Scan for the cell matching the given text and deliver its [x, y] coordinate at center. 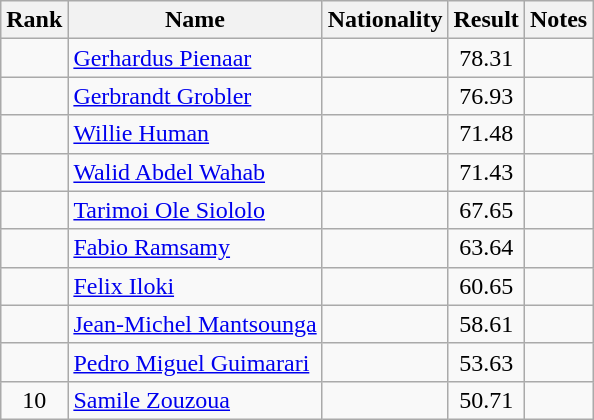
Notes [558, 20]
Jean-Michel Mantsounga [195, 324]
Rank [34, 20]
Willie Human [195, 134]
Fabio Ramsamy [195, 248]
Walid Abdel Wahab [195, 172]
10 [34, 400]
Name [195, 20]
Gerhardus Pienaar [195, 58]
58.61 [486, 324]
Pedro Miguel Guimarari [195, 362]
Result [486, 20]
53.63 [486, 362]
71.43 [486, 172]
67.65 [486, 210]
76.93 [486, 96]
50.71 [486, 400]
Samile Zouzoua [195, 400]
Felix Iloki [195, 286]
Nationality [385, 20]
71.48 [486, 134]
63.64 [486, 248]
Gerbrandt Grobler [195, 96]
60.65 [486, 286]
78.31 [486, 58]
Tarimoi Ole Siololo [195, 210]
